Extract the (X, Y) coordinate from the center of the cell holding the provided text.  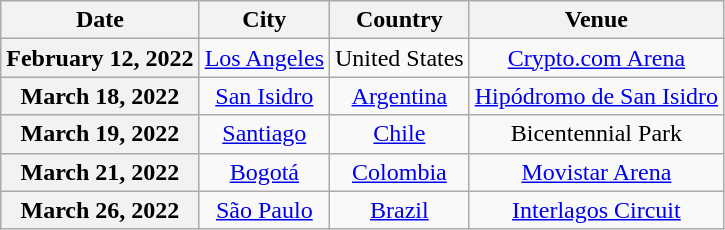
Santiago (264, 134)
Crypto.com Arena (596, 58)
March 19, 2022 (100, 134)
City (264, 20)
February 12, 2022 (100, 58)
Movistar Arena (596, 172)
Colombia (400, 172)
Chile (400, 134)
Hipódromo de San Isidro (596, 96)
March 21, 2022 (100, 172)
Los Angeles (264, 58)
Brazil (400, 210)
United States (400, 58)
Venue (596, 20)
Interlagos Circuit (596, 210)
Bicentennial Park (596, 134)
Date (100, 20)
March 18, 2022 (100, 96)
March 26, 2022 (100, 210)
San Isidro (264, 96)
Argentina (400, 96)
Bogotá (264, 172)
São Paulo (264, 210)
Country (400, 20)
